From the cell containing the given text, extract its center point as (x, y) coordinate. 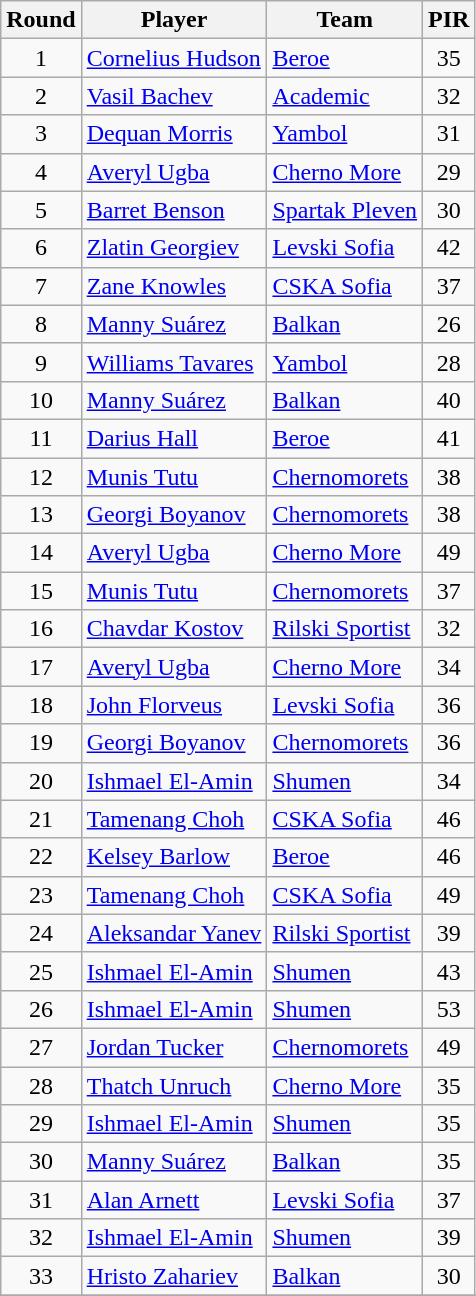
5 (41, 210)
43 (449, 971)
Barret Benson (174, 210)
Team (345, 20)
4 (41, 172)
9 (41, 362)
2 (41, 96)
Hristo Zahariev (174, 1276)
16 (41, 629)
53 (449, 1009)
Kelsey Barlow (174, 857)
14 (41, 553)
15 (41, 591)
7 (41, 286)
13 (41, 515)
Round (41, 20)
11 (41, 438)
Academic (345, 96)
20 (41, 781)
41 (449, 438)
10 (41, 400)
3 (41, 134)
Darius Hall (174, 438)
Thatch Unruch (174, 1085)
17 (41, 667)
Alan Arnett (174, 1200)
42 (449, 248)
Jordan Tucker (174, 1047)
Dequan Morris (174, 134)
Aleksandar Yanev (174, 933)
1 (41, 58)
Player (174, 20)
Zane Knowles (174, 286)
12 (41, 477)
Zlatin Georgiev (174, 248)
22 (41, 857)
40 (449, 400)
33 (41, 1276)
Spartak Pleven (345, 210)
PIR (449, 20)
Chavdar Kostov (174, 629)
Cornelius Hudson (174, 58)
19 (41, 743)
Williams Tavares (174, 362)
27 (41, 1047)
23 (41, 895)
John Florveus (174, 705)
24 (41, 933)
21 (41, 819)
Vasil Bachev (174, 96)
18 (41, 705)
8 (41, 324)
25 (41, 971)
6 (41, 248)
